Scan for the cell matching the given text and deliver its (X, Y) coordinate at center. 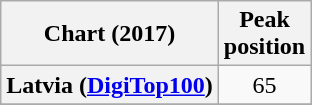
65 (264, 85)
Latvia (DigiTop100) (110, 85)
Chart (2017) (110, 34)
Peak position (264, 34)
